Locate the cell with the specified text and output its (x, y) center coordinate. 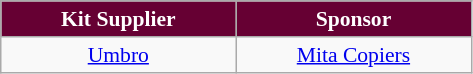
Kit Supplier (118, 19)
Sponsor (354, 19)
Umbro (118, 55)
Mita Copiers (354, 55)
